Capture the cell that displays the provided text and extract its [x, y] central coordinate. 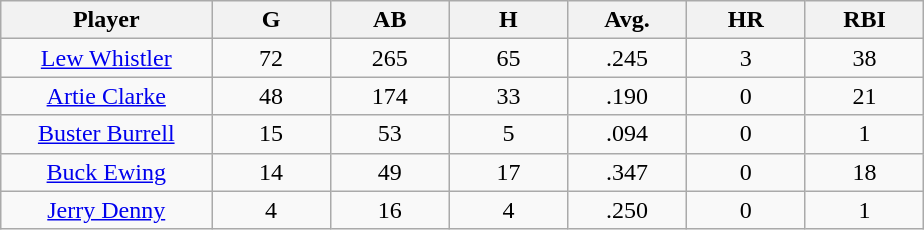
21 [864, 96]
38 [864, 58]
18 [864, 172]
G [272, 20]
H [508, 20]
Buck Ewing [106, 172]
.094 [628, 134]
Lew Whistler [106, 58]
5 [508, 134]
Buster Burrell [106, 134]
265 [390, 58]
HR [746, 20]
Avg. [628, 20]
14 [272, 172]
48 [272, 96]
.190 [628, 96]
.245 [628, 58]
Player [106, 20]
Artie Clarke [106, 96]
17 [508, 172]
15 [272, 134]
53 [390, 134]
16 [390, 210]
AB [390, 20]
.250 [628, 210]
65 [508, 58]
3 [746, 58]
33 [508, 96]
72 [272, 58]
Jerry Denny [106, 210]
RBI [864, 20]
174 [390, 96]
49 [390, 172]
.347 [628, 172]
